Return (x, y) of the center of cell containing provided text 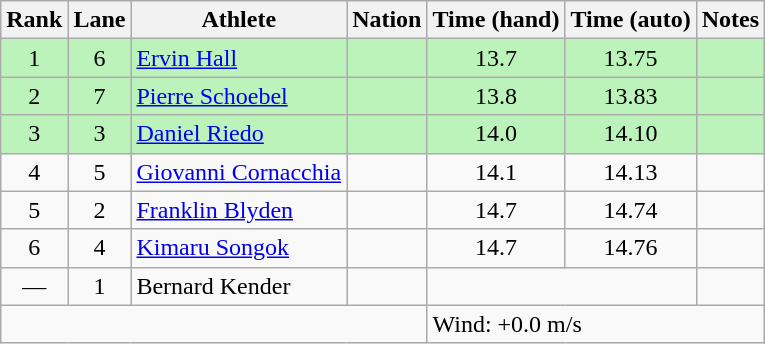
Kimaru Songok (239, 248)
14.74 (630, 210)
— (34, 286)
Giovanni Cornacchia (239, 172)
Athlete (239, 20)
14.76 (630, 248)
Time (hand) (496, 20)
14.13 (630, 172)
7 (100, 96)
Daniel Riedo (239, 134)
Bernard Kender (239, 286)
Nation (387, 20)
14.10 (630, 134)
13.83 (630, 96)
Lane (100, 20)
14.0 (496, 134)
Franklin Blyden (239, 210)
Time (auto) (630, 20)
Notes (730, 20)
13.7 (496, 58)
13.8 (496, 96)
14.1 (496, 172)
Rank (34, 20)
Ervin Hall (239, 58)
13.75 (630, 58)
Pierre Schoebel (239, 96)
Wind: +0.0 m/s (596, 324)
